Return [x, y] of the center of cell containing provided text 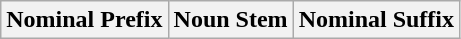
Nominal Prefix [84, 20]
Noun Stem [230, 20]
Nominal Suffix [376, 20]
